Capture the cell that displays the provided text and extract its [x, y] central coordinate. 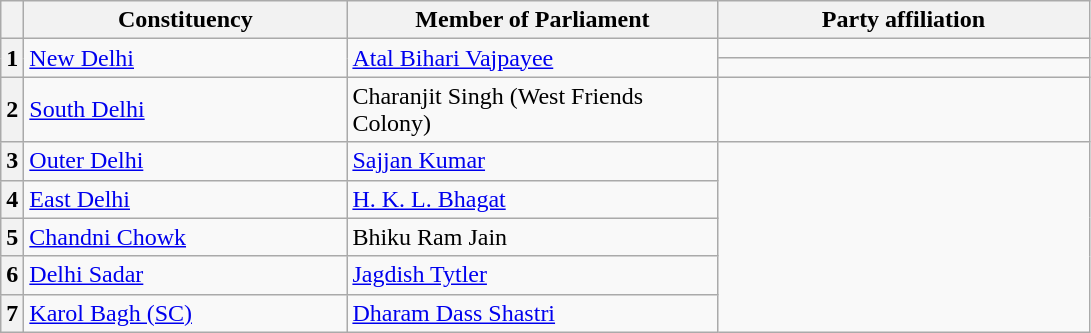
1 [12, 58]
Sajjan Kumar [532, 161]
5 [12, 237]
H. K. L. Bhagat [532, 199]
3 [12, 161]
Atal Bihari Vajpayee [532, 58]
Dharam Dass Shastri [532, 313]
Charanjit Singh (West Friends Colony) [532, 110]
Party affiliation [904, 20]
Karol Bagh (SC) [186, 313]
East Delhi [186, 199]
Constituency [186, 20]
Chandni Chowk [186, 237]
Member of Parliament [532, 20]
2 [12, 110]
Delhi Sadar [186, 275]
6 [12, 275]
7 [12, 313]
Jagdish Tytler [532, 275]
South Delhi [186, 110]
Bhiku Ram Jain [532, 237]
New Delhi [186, 58]
4 [12, 199]
Outer Delhi [186, 161]
